Capture the cell that displays the provided text and extract its (x, y) central coordinate. 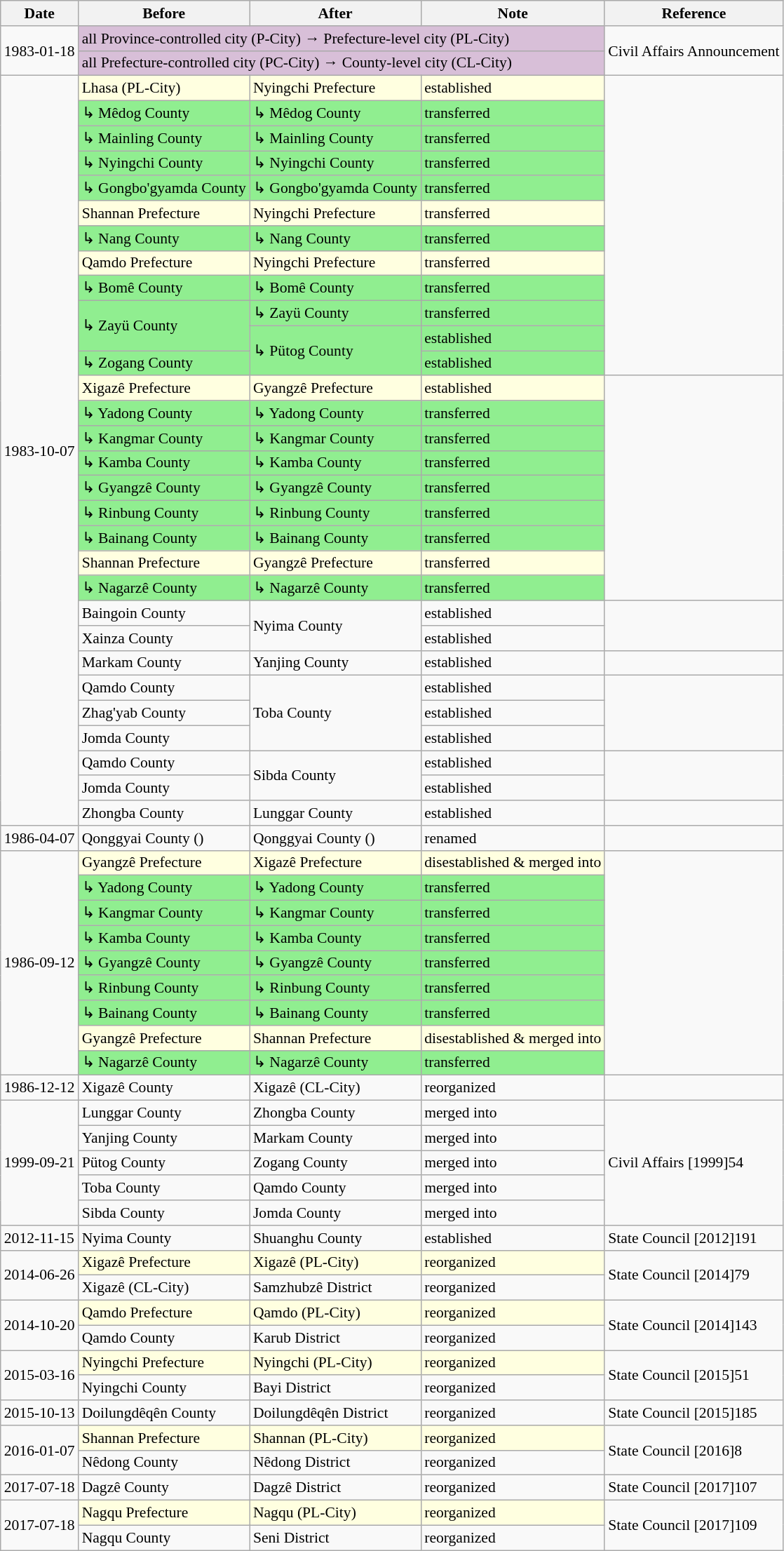
↳ Pütog County (335, 351)
Nyingchi (PL-City) (335, 1363)
1999-09-21 (39, 1163)
Nyingchi County (164, 1388)
Doilungdêqên County (164, 1413)
Xigazê County (164, 1088)
2014-06-26 (39, 1275)
Reference (694, 13)
2015-10-13 (39, 1413)
Date (39, 13)
Before (164, 13)
Zhag'yab County (164, 713)
2015-03-16 (39, 1375)
Xainza County (164, 638)
Bayi District (335, 1388)
Seni District (335, 1538)
After (335, 13)
1986-12-12 (39, 1088)
Dagzê District (335, 1488)
Nêdong County (164, 1463)
Nagqu Prefecture (164, 1513)
1983-10-07 (39, 450)
Nêdong District (335, 1463)
Karub District (335, 1338)
2016-01-07 (39, 1451)
Shannan (PL-City) (335, 1438)
State Council [2012]191 (694, 1238)
renamed (513, 838)
Civil Affairs Announcement (694, 51)
Baingoin County (164, 613)
Shuanghu County (335, 1238)
↳ Zogang County (164, 363)
Lhasa (PL-City) (164, 88)
all Province-controlled city (P-City) → Prefecture-level city (PL-City) (342, 39)
Note (513, 13)
2014-10-20 (39, 1326)
Samzhubzê District (335, 1288)
Qamdo (PL-City) (335, 1313)
1986-04-07 (39, 838)
1986-09-12 (39, 962)
Nagqu (PL-City) (335, 1513)
State Council [2017]107 (694, 1488)
Doilungdêqên District (335, 1413)
State Council [2016]8 (694, 1451)
State Council [2014]79 (694, 1275)
2012-11-15 (39, 1238)
State Council [2015]51 (694, 1375)
Dagzê County (164, 1488)
State Council [2014]143 (694, 1326)
Xigazê (PL-City) (335, 1263)
1983-01-18 (39, 51)
Zogang County (335, 1163)
Civil Affairs [1999]54 (694, 1163)
Pütog County (164, 1163)
Nagqu County (164, 1538)
all Prefecture-controlled city (PC-City) → County-level city (CL-City) (342, 63)
State Council [2015]185 (694, 1413)
State Council [2017]109 (694, 1525)
